For the text-containing cell, return its midpoint in (X, Y) coordinate format. 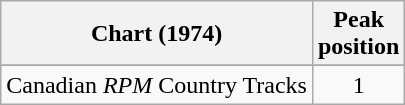
Canadian RPM Country Tracks (157, 85)
Peakposition (358, 34)
1 (358, 85)
Chart (1974) (157, 34)
